Return [X, Y] of the center of cell containing provided text 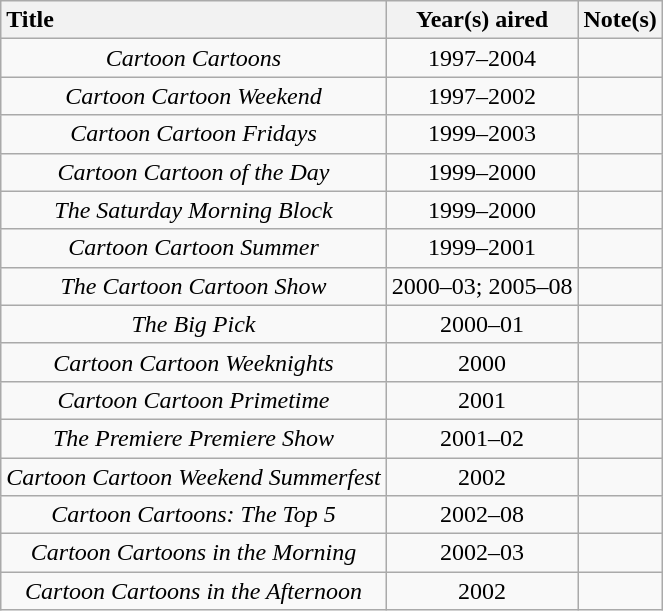
Cartoon Cartoon Weeknights [194, 362]
Year(s) aired [482, 20]
The Premiere Premiere Show [194, 438]
The Saturday Morning Block [194, 210]
The Cartoon Cartoon Show [194, 286]
2001 [482, 400]
Title [194, 20]
2001–02 [482, 438]
Cartoon Cartoon Summer [194, 248]
Cartoon Cartoons in the Afternoon [194, 591]
Cartoon Cartoon Primetime [194, 400]
Cartoon Cartoons in the Morning [194, 553]
1997–2004 [482, 58]
Cartoon Cartoon Weekend Summerfest [194, 477]
Cartoon Cartoon Fridays [194, 134]
1999–2001 [482, 248]
Cartoon Cartoon Weekend [194, 96]
Cartoon Cartoons: The Top 5 [194, 515]
2002–03 [482, 553]
1997–2002 [482, 96]
2000–01 [482, 324]
2002–08 [482, 515]
Cartoon Cartoon of the Day [194, 172]
Cartoon Cartoons [194, 58]
2000 [482, 362]
1999–2003 [482, 134]
Note(s) [620, 20]
The Big Pick [194, 324]
2000–03; 2005–08 [482, 286]
